Provide the (X, Y) coordinate of the cell's center where the given text is located.  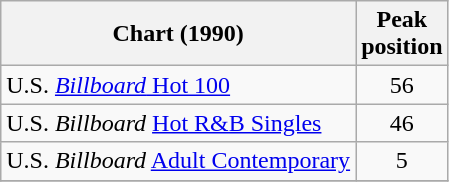
5 (402, 161)
U.S. Billboard Hot R&B Singles (178, 123)
46 (402, 123)
Chart (1990) (178, 34)
U.S. Billboard Adult Contemporary (178, 161)
U.S. Billboard Hot 100 (178, 85)
Peakposition (402, 34)
56 (402, 85)
